Return the (X, Y) coordinate for the center point of the cell that contains the specified text.  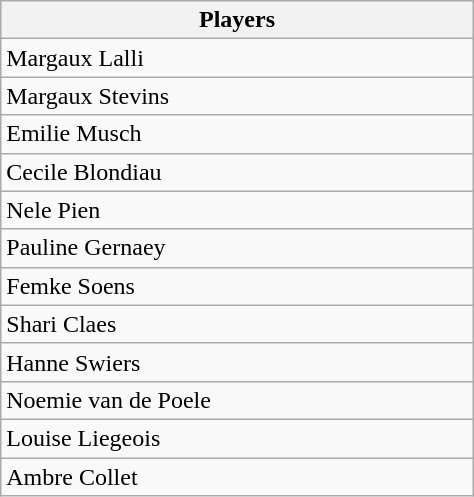
Louise Liegeois (237, 438)
Emilie Musch (237, 134)
Nele Pien (237, 210)
Pauline Gernaey (237, 248)
Ambre Collet (237, 477)
Cecile Blondiau (237, 172)
Margaux Stevins (237, 96)
Noemie van de Poele (237, 400)
Margaux Lalli (237, 58)
Shari Claes (237, 324)
Hanne Swiers (237, 362)
Players (237, 20)
Femke Soens (237, 286)
